Return (X, Y) of the center of cell containing provided text 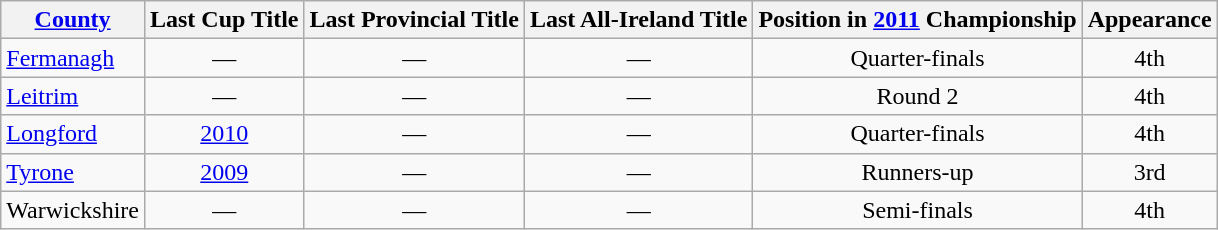
Tyrone (73, 172)
Warwickshire (73, 210)
Runners-up (918, 172)
Appearance (1150, 20)
Leitrim (73, 96)
Last Cup Title (224, 20)
Longford (73, 134)
Position in 2011 Championship (918, 20)
2009 (224, 172)
2010 (224, 134)
Last Provincial Title (414, 20)
Fermanagh (73, 58)
Round 2 (918, 96)
Semi-finals (918, 210)
3rd (1150, 172)
County (73, 20)
Last All-Ireland Title (638, 20)
